Locate the cell with the specified text and output its [x, y] center coordinate. 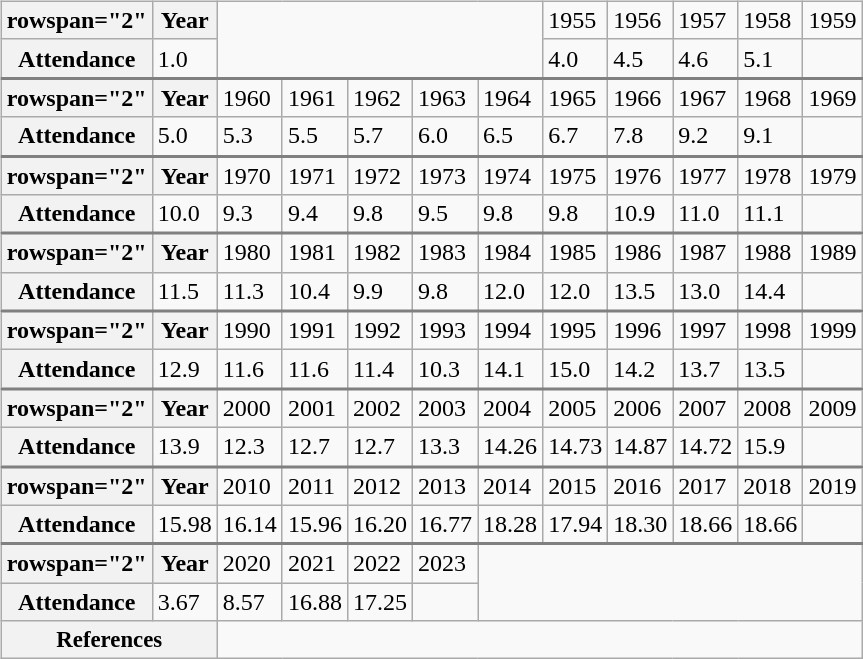
6.0 [444, 136]
References [109, 640]
2009 [832, 408]
1994 [510, 330]
1967 [706, 98]
1991 [314, 330]
1970 [250, 176]
4.5 [640, 58]
2019 [832, 486]
10.4 [314, 292]
2023 [444, 564]
2018 [770, 486]
5.1 [770, 58]
1961 [314, 98]
13.3 [444, 446]
1998 [770, 330]
4.6 [706, 58]
17.25 [380, 602]
1983 [444, 252]
2008 [770, 408]
1996 [640, 330]
1964 [510, 98]
1969 [832, 98]
1955 [576, 20]
1979 [832, 176]
1997 [706, 330]
1963 [444, 98]
1978 [770, 176]
2011 [314, 486]
1.0 [184, 58]
9.5 [444, 214]
1985 [576, 252]
1957 [706, 20]
14.26 [510, 446]
2014 [510, 486]
2022 [380, 564]
2000 [250, 408]
7.8 [640, 136]
8.57 [250, 602]
4.0 [576, 58]
9.4 [314, 214]
2002 [380, 408]
10.3 [444, 370]
1956 [640, 20]
2015 [576, 486]
15.96 [314, 524]
10.0 [184, 214]
5.0 [184, 136]
2001 [314, 408]
1976 [640, 176]
14.1 [510, 370]
1986 [640, 252]
1992 [380, 330]
2020 [250, 564]
5.3 [250, 136]
9.9 [380, 292]
1989 [832, 252]
9.2 [706, 136]
5.5 [314, 136]
14.87 [640, 446]
1968 [770, 98]
2012 [380, 486]
1959 [832, 20]
11.1 [770, 214]
2017 [706, 486]
13.7 [706, 370]
1960 [250, 98]
13.0 [706, 292]
1988 [770, 252]
1977 [706, 176]
11.0 [706, 214]
2013 [444, 486]
5.7 [380, 136]
18.28 [510, 524]
2010 [250, 486]
9.1 [770, 136]
1993 [444, 330]
10.9 [640, 214]
11.5 [184, 292]
11.3 [250, 292]
1981 [314, 252]
16.77 [444, 524]
2016 [640, 486]
1971 [314, 176]
1975 [576, 176]
2003 [444, 408]
14.73 [576, 446]
1973 [444, 176]
16.88 [314, 602]
16.20 [380, 524]
12.3 [250, 446]
12.9 [184, 370]
1980 [250, 252]
15.0 [576, 370]
1965 [576, 98]
3.67 [184, 602]
18.30 [640, 524]
2006 [640, 408]
1982 [380, 252]
2004 [510, 408]
14.72 [706, 446]
2005 [576, 408]
1958 [770, 20]
1966 [640, 98]
1987 [706, 252]
1984 [510, 252]
1995 [576, 330]
15.9 [770, 446]
11.4 [380, 370]
13.9 [184, 446]
15.98 [184, 524]
14.2 [640, 370]
14.4 [770, 292]
1990 [250, 330]
6.5 [510, 136]
2007 [706, 408]
2021 [314, 564]
16.14 [250, 524]
1962 [380, 98]
6.7 [576, 136]
1999 [832, 330]
17.94 [576, 524]
9.3 [250, 214]
1972 [380, 176]
1974 [510, 176]
